Output the [x, y] coordinate of the center of the cell containing the given text.  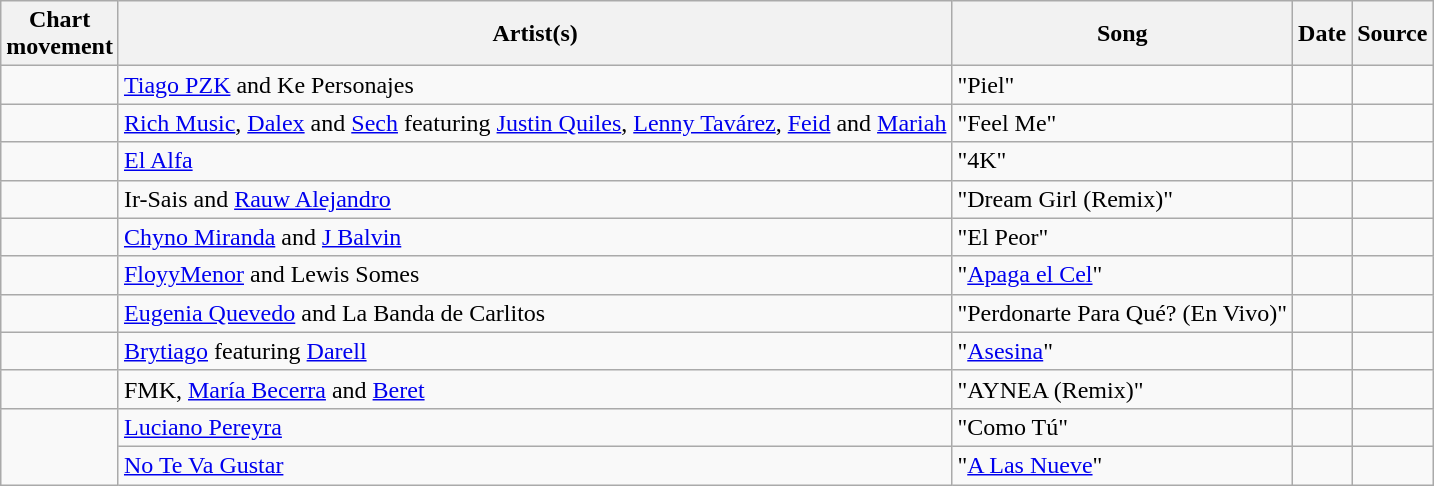
"Feel Me" [1122, 123]
El Alfa [534, 161]
"Dream Girl (Remix)" [1122, 199]
"A Las Nueve" [1122, 465]
Song [1122, 34]
Rich Music, Dalex and Sech featuring Justin Quiles, Lenny Tavárez, Feid and Mariah [534, 123]
"4K" [1122, 161]
Tiago PZK and Ke Personajes [534, 85]
"Apaga el Cel" [1122, 275]
"AYNEA (Remix)" [1122, 389]
Chartmovement [60, 34]
Brytiago featuring Darell [534, 351]
"Asesina" [1122, 351]
Artist(s) [534, 34]
"El Peor" [1122, 237]
Luciano Pereyra [534, 427]
Source [1392, 34]
Chyno Miranda and J Balvin [534, 237]
"Piel" [1122, 85]
Ir-Sais and Rauw Alejandro [534, 199]
Eugenia Quevedo and La Banda de Carlitos [534, 313]
FloyyMenor and Lewis Somes [534, 275]
FMK, María Becerra and Beret [534, 389]
"Perdonarte Para Qué? (En Vivo)" [1122, 313]
No Te Va Gustar [534, 465]
Date [1322, 34]
"Como Tú" [1122, 427]
